Search for the cell housing the specified text and yield its (X, Y) center coordinate. 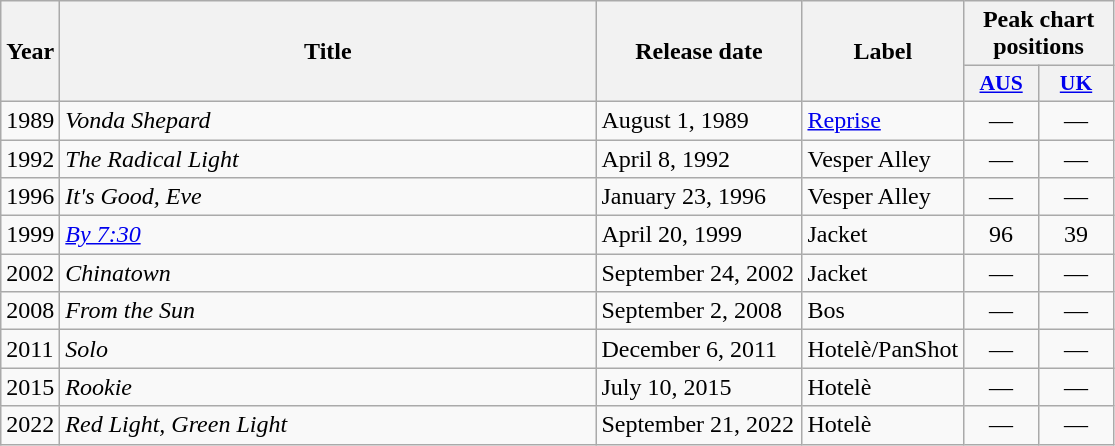
Title (328, 52)
Release date (699, 52)
Bos (883, 311)
39 (1076, 235)
2008 (30, 311)
Rookie (328, 387)
2002 (30, 273)
August 1, 1989 (699, 120)
It's Good, Eve (328, 197)
January 23, 1996 (699, 197)
UK (1076, 84)
July 10, 2015 (699, 387)
1996 (30, 197)
Red Light, Green Light (328, 425)
September 24, 2002 (699, 273)
Peak chart positions (1039, 34)
96 (1002, 235)
The Radical Light (328, 159)
1989 (30, 120)
By 7:30 (328, 235)
Label (883, 52)
September 2, 2008 (699, 311)
April 8, 1992 (699, 159)
Chinatown (328, 273)
Solo (328, 349)
From the Sun (328, 311)
1999 (30, 235)
2015 (30, 387)
Hotelè/PanShot (883, 349)
Year (30, 52)
September 21, 2022 (699, 425)
April 20, 1999 (699, 235)
Vonda Shepard (328, 120)
December 6, 2011 (699, 349)
AUS (1002, 84)
Reprise (883, 120)
2011 (30, 349)
1992 (30, 159)
2022 (30, 425)
